Locate the cell with the specified text and output its [X, Y] center coordinate. 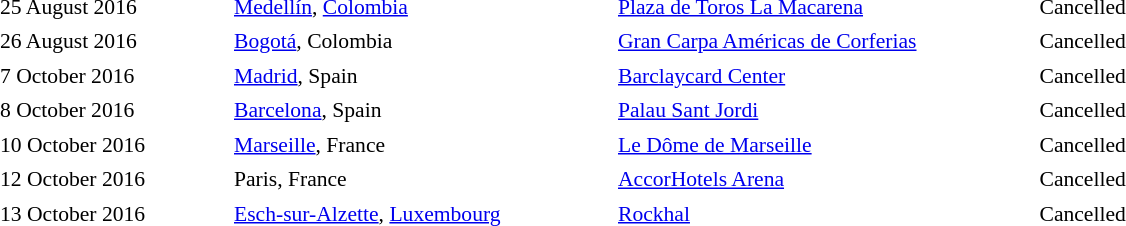
Barclaycard Center [824, 76]
Palau Sant Jordi [824, 110]
Paris, France [422, 180]
Bogotá, Colombia [422, 42]
Le Dôme de Marseille [824, 145]
Barcelona, Spain [422, 110]
AccorHotels Arena [824, 180]
Gran Carpa Américas de Corferias [824, 42]
Marseille, France [422, 145]
Madrid, Spain [422, 76]
